Extract the (X, Y) coordinate from the center of the cell holding the provided text.  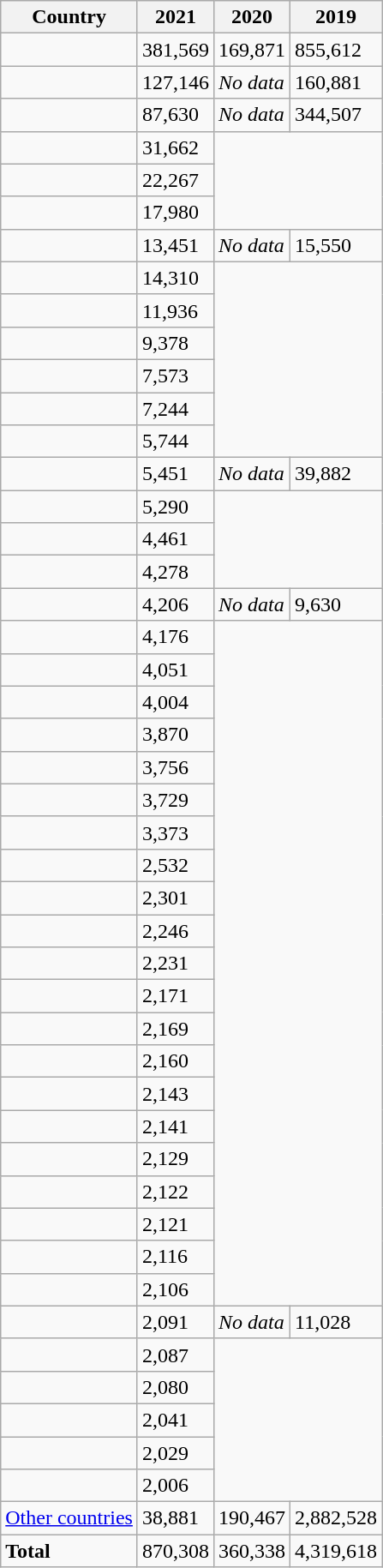
2,160 (175, 1061)
360,338 (252, 1551)
2,532 (175, 865)
381,569 (175, 50)
870,308 (175, 1551)
2,080 (175, 1387)
4,461 (175, 539)
3,870 (175, 735)
855,612 (336, 50)
9,378 (175, 343)
11,028 (336, 1322)
2,116 (175, 1257)
11,936 (175, 310)
38,881 (175, 1518)
2,087 (175, 1355)
14,310 (175, 278)
169,871 (252, 50)
7,573 (175, 375)
4,004 (175, 702)
39,882 (336, 474)
7,244 (175, 409)
4,278 (175, 572)
13,451 (175, 245)
Total (69, 1551)
3,756 (175, 767)
87,630 (175, 115)
5,451 (175, 474)
4,051 (175, 670)
4,176 (175, 637)
2,143 (175, 1094)
4,319,618 (336, 1551)
190,467 (252, 1518)
2,006 (175, 1486)
17,980 (175, 213)
9,630 (336, 604)
Other countries (69, 1518)
160,881 (336, 82)
2,882,528 (336, 1518)
Country (69, 17)
15,550 (336, 245)
2,091 (175, 1322)
2,121 (175, 1224)
4,206 (175, 604)
2,129 (175, 1159)
2,231 (175, 964)
2,106 (175, 1289)
5,290 (175, 507)
344,507 (336, 115)
22,267 (175, 180)
3,729 (175, 800)
2,122 (175, 1192)
2,171 (175, 996)
31,662 (175, 147)
2019 (336, 17)
2,246 (175, 930)
2021 (175, 17)
2020 (252, 17)
2,041 (175, 1420)
127,146 (175, 82)
2,029 (175, 1453)
5,744 (175, 442)
3,373 (175, 832)
2,301 (175, 898)
2,141 (175, 1126)
2,169 (175, 1029)
